Scan for the cell matching the given text and deliver its [X, Y] coordinate at center. 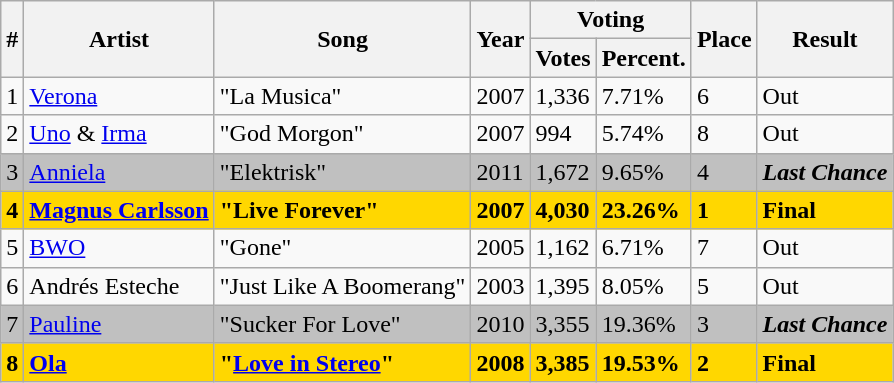
4,030 [563, 210]
Result [825, 39]
2010 [500, 324]
3,355 [563, 324]
"Just Like A Boomerang" [342, 286]
Anniela [119, 172]
"Elektrisk" [342, 172]
23.26% [644, 210]
BWO [119, 248]
Magnus Carlsson [119, 210]
Ola [119, 362]
8.05% [644, 286]
Place [724, 39]
2005 [500, 248]
6.71% [644, 248]
Year [500, 39]
"Love in Stereo" [342, 362]
"Live Forever" [342, 210]
Andrés Esteche [119, 286]
Uno & Irma [119, 134]
"Gone" [342, 248]
9.65% [644, 172]
19.53% [644, 362]
Pauline [119, 324]
7.71% [644, 96]
1,395 [563, 286]
3,385 [563, 362]
Percent. [644, 58]
# [12, 39]
Song [342, 39]
2011 [500, 172]
Verona [119, 96]
Artist [119, 39]
1,672 [563, 172]
1,336 [563, 96]
Voting [610, 20]
2008 [500, 362]
"God Morgon" [342, 134]
994 [563, 134]
19.36% [644, 324]
1,162 [563, 248]
"Sucker For Love" [342, 324]
2003 [500, 286]
5.74% [644, 134]
"La Musica" [342, 96]
Votes [563, 58]
